Provide the (X, Y) coordinate of the cell's center where the given text is located.  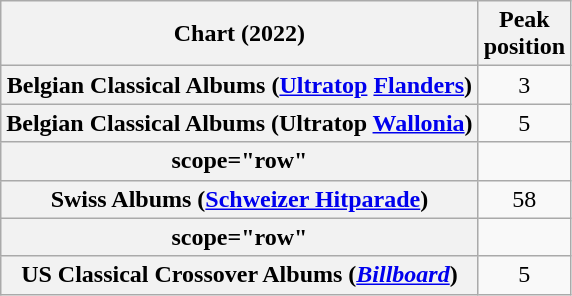
58 (524, 199)
Peak position (524, 34)
3 (524, 85)
Belgian Classical Albums (Ultratop Flanders) (240, 85)
US Classical Crossover Albums (Billboard) (240, 275)
Swiss Albums (Schweizer Hitparade) (240, 199)
Belgian Classical Albums (Ultratop Wallonia) (240, 123)
Chart (2022) (240, 34)
